Pinpoint the cell where the given text exists, returning its (X, Y) midpoint coordinate. 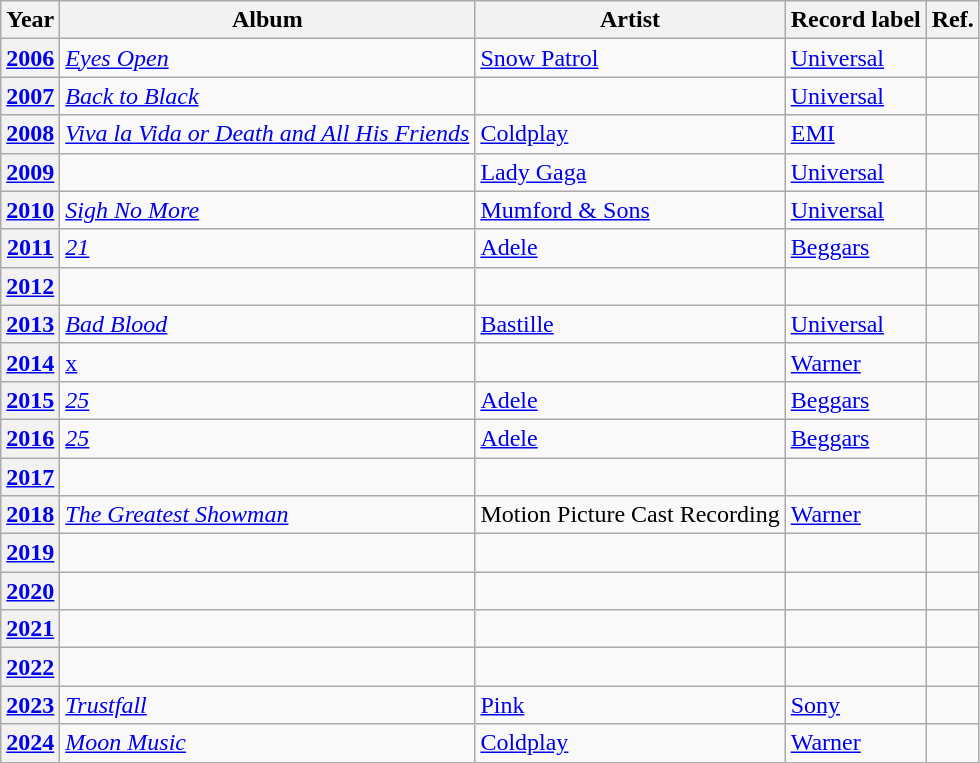
EMI (856, 134)
Bad Blood (268, 324)
2015 (30, 400)
Artist (630, 20)
Pink (630, 705)
Moon Music (268, 743)
Ref. (952, 20)
2013 (30, 324)
2007 (30, 96)
Back to Black (268, 96)
2016 (30, 438)
2021 (30, 629)
Viva la Vida or Death and All His Friends (268, 134)
2020 (30, 591)
2019 (30, 553)
2010 (30, 210)
Eyes Open (268, 58)
Snow Patrol (630, 58)
2024 (30, 743)
Motion Picture Cast Recording (630, 515)
2011 (30, 248)
2017 (30, 477)
2009 (30, 172)
Sigh No More (268, 210)
Sony (856, 705)
Trustfall (268, 705)
Year (30, 20)
Album (268, 20)
2023 (30, 705)
The Greatest Showman (268, 515)
2022 (30, 667)
Bastille (630, 324)
2006 (30, 58)
Mumford & Sons (630, 210)
2012 (30, 286)
x (268, 362)
Lady Gaga (630, 172)
21 (268, 248)
2018 (30, 515)
2014 (30, 362)
Record label (856, 20)
2008 (30, 134)
